Capture the cell that displays the provided text and extract its (x, y) central coordinate. 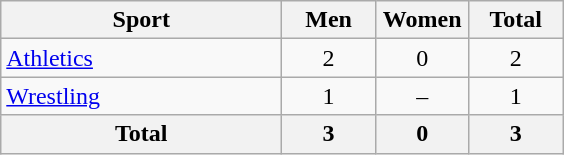
Sport (142, 20)
Athletics (142, 58)
Wrestling (142, 96)
Men (329, 20)
Women (422, 20)
– (422, 96)
